Output the (X, Y) coordinate of the center of the cell containing the given text.  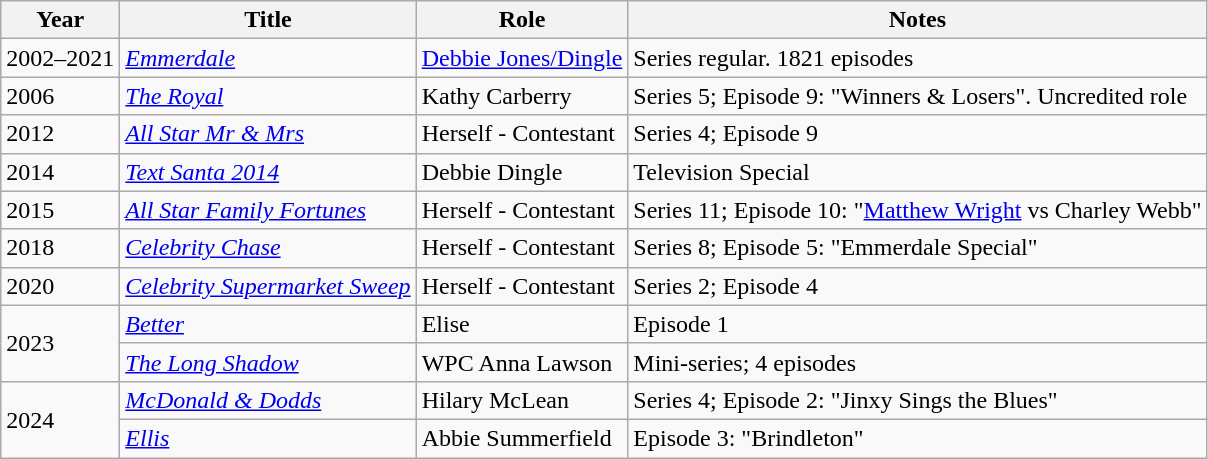
WPC Anna Lawson (522, 362)
McDonald & Dodds (268, 400)
Series 8; Episode 5: "Emmerdale Special" (918, 248)
Notes (918, 20)
Television Special (918, 172)
2023 (60, 343)
Title (268, 20)
All Star Family Fortunes (268, 210)
All Star Mr & Mrs (268, 134)
Series 5; Episode 9: "Winners & Losers". Uncredited role (918, 96)
Kathy Carberry (522, 96)
Elise (522, 324)
Series 4; Episode 2: "Jinxy Sings the Blues" (918, 400)
2020 (60, 286)
Series 2; Episode 4 (918, 286)
Year (60, 20)
Series regular. 1821 episodes (918, 58)
Role (522, 20)
2006 (60, 96)
Debbie Dingle (522, 172)
Celebrity Supermarket Sweep (268, 286)
Episode 1 (918, 324)
Text Santa 2014 (268, 172)
Episode 3: "Brindleton" (918, 438)
2014 (60, 172)
Emmerdale (268, 58)
2015 (60, 210)
Mini-series; 4 episodes (918, 362)
The Royal (268, 96)
Better (268, 324)
Debbie Jones/Dingle (522, 58)
2018 (60, 248)
Celebrity Chase (268, 248)
2012 (60, 134)
2024 (60, 419)
Abbie Summerfield (522, 438)
Ellis (268, 438)
2002–2021 (60, 58)
Series 4; Episode 9 (918, 134)
Series 11; Episode 10: "Matthew Wright vs Charley Webb" (918, 210)
The Long Shadow (268, 362)
Hilary McLean (522, 400)
